Find where the given text appears and provide that cell's center as (X, Y) coordinate. 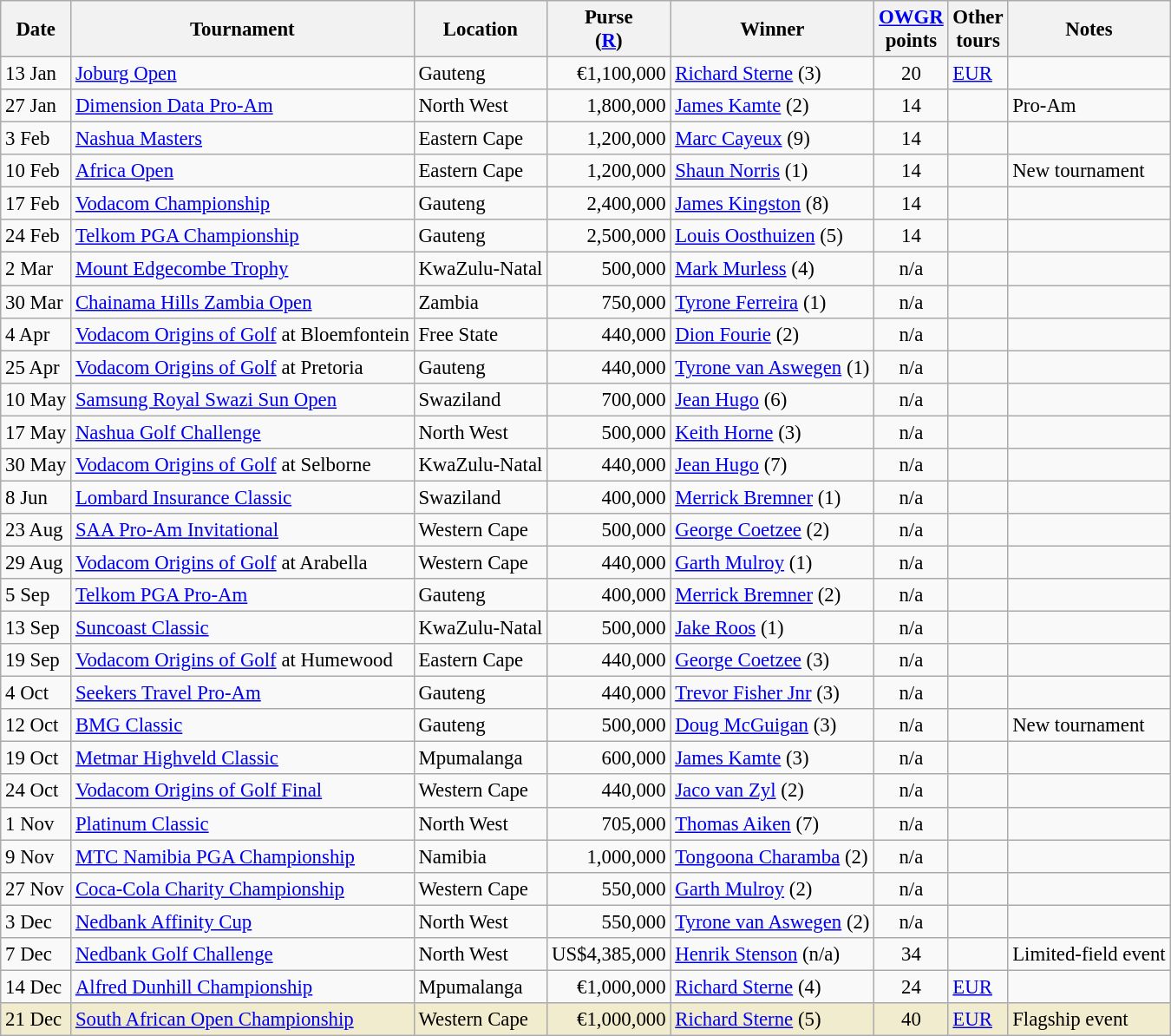
4 Oct (36, 693)
Nedbank Affinity Cup (243, 921)
Garth Mulroy (2) (772, 888)
Richard Sterne (3) (772, 74)
Coca-Cola Charity Championship (243, 888)
Dimension Data Pro-Am (243, 106)
Tournament (243, 30)
24 Feb (36, 237)
Vodacom Origins of Golf Final (243, 791)
30 May (36, 465)
17 May (36, 432)
Louis Oosthuizen (5) (772, 237)
750,000 (609, 302)
Zambia (481, 302)
600,000 (609, 758)
Henrik Stenson (n/a) (772, 954)
9 Nov (36, 856)
13 Sep (36, 628)
24 Oct (36, 791)
Vodacom Championship (243, 204)
34 (911, 954)
Seekers Travel Pro-Am (243, 693)
SAA Pro-Am Invitational (243, 530)
Alfred Dunhill Championship (243, 987)
James Kingston (8) (772, 204)
Metmar Highveld Classic (243, 758)
Purse(R) (609, 30)
14 Dec (36, 987)
Mount Edgecombe Trophy (243, 269)
Richard Sterne (5) (772, 1020)
Limited-field event (1089, 954)
Tyrone Ferreira (1) (772, 302)
Suncoast Classic (243, 628)
Telkom PGA Pro-Am (243, 595)
29 Aug (36, 562)
700,000 (609, 399)
€1,100,000 (609, 74)
2 Mar (36, 269)
Vodacom Origins of Golf at Arabella (243, 562)
Jean Hugo (6) (772, 399)
Vodacom Origins of Golf at Bloemfontein (243, 334)
Vodacom Origins of Golf at Humewood (243, 660)
1 Nov (36, 823)
Othertours (978, 30)
Trevor Fisher Jnr (3) (772, 693)
Location (481, 30)
Thomas Aiken (7) (772, 823)
8 Jun (36, 497)
Merrick Bremner (1) (772, 497)
Notes (1089, 30)
1,800,000 (609, 106)
Richard Sterne (4) (772, 987)
Winner (772, 30)
3 Dec (36, 921)
27 Nov (36, 888)
40 (911, 1020)
Jake Roos (1) (772, 628)
3 Feb (36, 139)
Flagship event (1089, 1020)
Nedbank Golf Challenge (243, 954)
7 Dec (36, 954)
4 Apr (36, 334)
James Kamte (2) (772, 106)
George Coetzee (3) (772, 660)
Nashua Golf Challenge (243, 432)
Platinum Classic (243, 823)
30 Mar (36, 302)
Jaco van Zyl (2) (772, 791)
Nashua Masters (243, 139)
US$4,385,000 (609, 954)
705,000 (609, 823)
Pro-Am (1089, 106)
Doug McGuigan (3) (772, 725)
Garth Mulroy (1) (772, 562)
Jean Hugo (7) (772, 465)
19 Sep (36, 660)
1,000,000 (609, 856)
Merrick Bremner (2) (772, 595)
12 Oct (36, 725)
South African Open Championship (243, 1020)
23 Aug (36, 530)
Shaun Norris (1) (772, 171)
5 Sep (36, 595)
10 May (36, 399)
Tyrone van Aswegen (2) (772, 921)
OWGRpoints (911, 30)
George Coetzee (2) (772, 530)
Tyrone van Aswegen (1) (772, 367)
Mark Murless (4) (772, 269)
Africa Open (243, 171)
Chainama Hills Zambia Open (243, 302)
Telkom PGA Championship (243, 237)
20 (911, 74)
Dion Fourie (2) (772, 334)
19 Oct (36, 758)
21 Dec (36, 1020)
2,400,000 (609, 204)
Marc Cayeux (9) (772, 139)
James Kamte (3) (772, 758)
Keith Horne (3) (772, 432)
MTC Namibia PGA Championship (243, 856)
Namibia (481, 856)
Vodacom Origins of Golf at Pretoria (243, 367)
Lombard Insurance Classic (243, 497)
Samsung Royal Swazi Sun Open (243, 399)
Date (36, 30)
Vodacom Origins of Golf at Selborne (243, 465)
Tongoona Charamba (2) (772, 856)
2,500,000 (609, 237)
17 Feb (36, 204)
Free State (481, 334)
25 Apr (36, 367)
24 (911, 987)
13 Jan (36, 74)
10 Feb (36, 171)
BMG Classic (243, 725)
Joburg Open (243, 74)
27 Jan (36, 106)
